For the text-containing cell, return its midpoint in (X, Y) coordinate format. 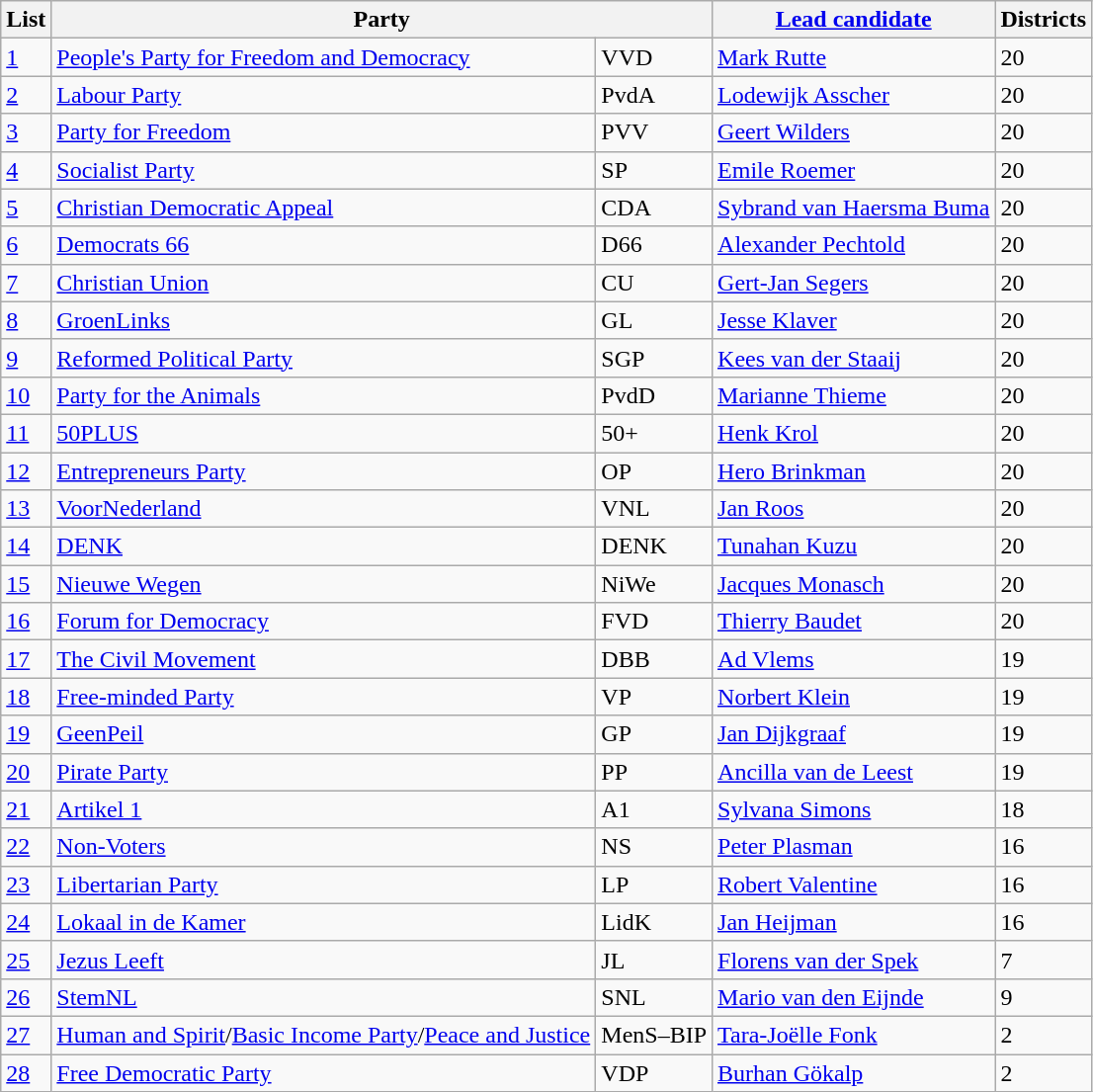
Nieuwe Wegen (324, 584)
VoorNederland (324, 509)
Mark Rutte (854, 57)
12 (26, 471)
Henk Krol (854, 433)
Libertarian Party (324, 884)
Entrepreneurs Party (324, 471)
CU (654, 283)
Jezus Leeft (324, 960)
GP (654, 734)
Districts (1044, 20)
22 (26, 847)
Democrats 66 (324, 245)
Emile Roemer (854, 170)
PvdA (654, 95)
A1 (654, 809)
Mario van den Eijnde (854, 997)
Burhan Gökalp (854, 1072)
DBB (654, 659)
24 (26, 922)
Lead candidate (854, 20)
17 (26, 659)
Gert-Jan Segers (854, 283)
PP (654, 772)
Geert Wilders (854, 132)
Peter Plasman (854, 847)
Free Democratic Party (324, 1072)
Forum for Democracy (324, 622)
Non-Voters (324, 847)
Alexander Pechtold (854, 245)
Sylvana Simons (854, 809)
6 (26, 245)
Hero Brinkman (854, 471)
Tara-Joëlle Fonk (854, 1035)
3 (26, 132)
Ad Vlems (854, 659)
Jesse Klaver (854, 320)
VDP (654, 1072)
26 (26, 997)
Free-minded Party (324, 697)
SP (654, 170)
PVV (654, 132)
Jan Roos (854, 509)
21 (26, 809)
50PLUS (324, 433)
GL (654, 320)
LidK (654, 922)
MenS–BIP (654, 1035)
Christian Democratic Appeal (324, 208)
Florens van der Spek (854, 960)
GeenPeil (324, 734)
Kees van der Staaij (854, 358)
OP (654, 471)
Party for Freedom (324, 132)
Marianne Thieme (854, 395)
VP (654, 697)
1 (26, 57)
14 (26, 546)
50+ (654, 433)
PvdD (654, 395)
Christian Union (324, 283)
Jan Dijkgraaf (854, 734)
NiWe (654, 584)
Party for the Animals (324, 395)
Jan Heijman (854, 922)
4 (26, 170)
FVD (654, 622)
25 (26, 960)
Party (381, 20)
List (26, 20)
LP (654, 884)
Norbert Klein (854, 697)
VNL (654, 509)
Sybrand van Haersma Buma (854, 208)
13 (26, 509)
People's Party for Freedom and Democracy (324, 57)
10 (26, 395)
Lodewijk Asscher (854, 95)
Artikel 1 (324, 809)
Labour Party (324, 95)
CDA (654, 208)
Ancilla van de Leest (854, 772)
Pirate Party (324, 772)
The Civil Movement (324, 659)
11 (26, 433)
Robert Valentine (854, 884)
Thierry Baudet (854, 622)
27 (26, 1035)
23 (26, 884)
Socialist Party (324, 170)
5 (26, 208)
Human and Spirit/Basic Income Party/Peace and Justice (324, 1035)
Reformed Political Party (324, 358)
8 (26, 320)
SGP (654, 358)
Jacques Monasch (854, 584)
Lokaal in de Kamer (324, 922)
StemNL (324, 997)
JL (654, 960)
GroenLinks (324, 320)
SNL (654, 997)
28 (26, 1072)
NS (654, 847)
15 (26, 584)
D66 (654, 245)
Tunahan Kuzu (854, 546)
VVD (654, 57)
